From the cell containing the given text, extract its center point as (X, Y) coordinate. 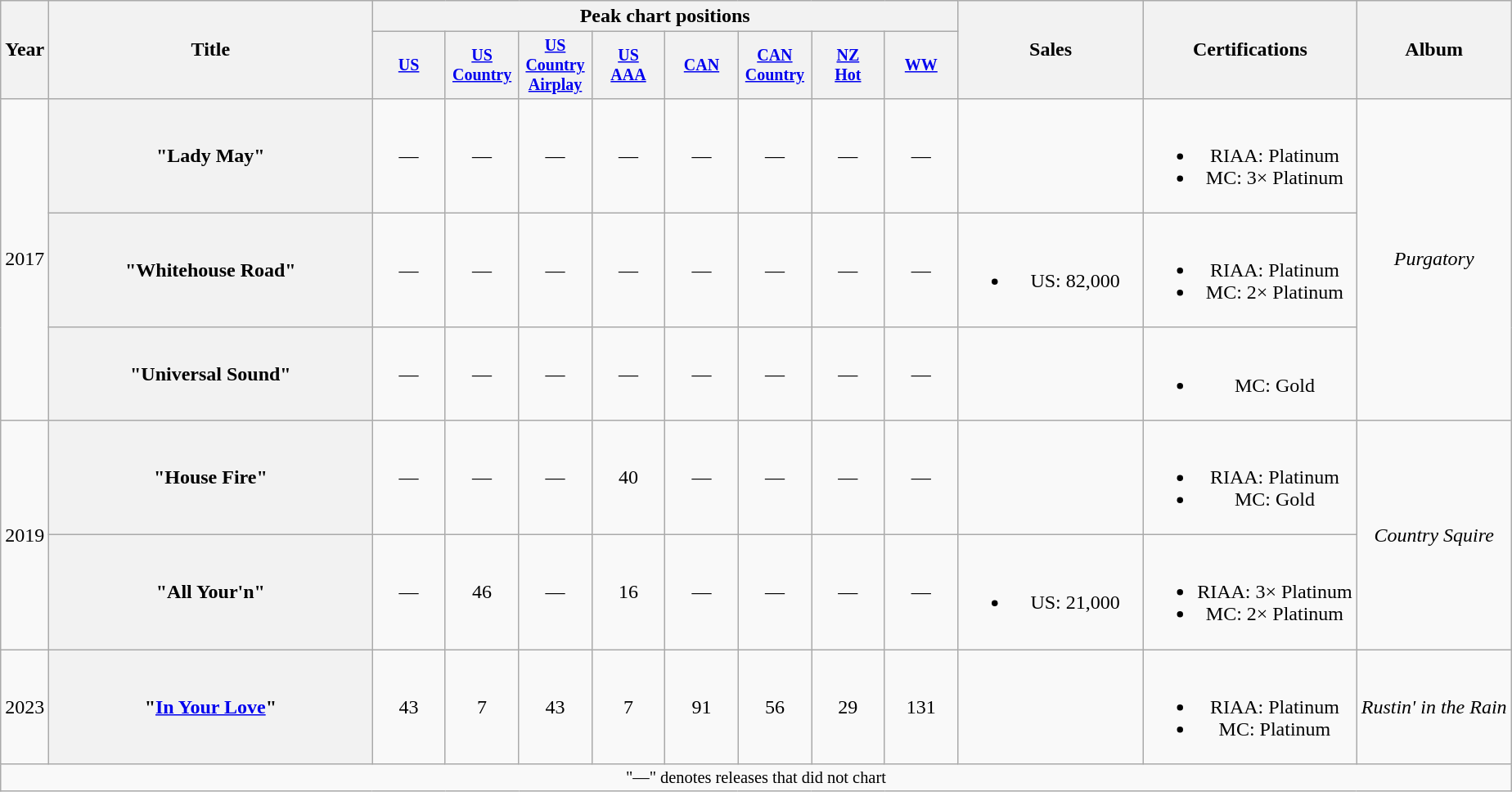
NZHot (848, 65)
MC: Gold (1250, 373)
US: 21,000 (1051, 592)
Peak chart positions (665, 16)
"—" denotes releases that did not chart (756, 778)
Purgatory (1433, 259)
RIAA: PlatinumMC: 3× Platinum (1250, 155)
US: 82,000 (1051, 270)
US CountryAirplay (555, 65)
US AAA (628, 65)
Certifications (1250, 50)
Country Squire (1433, 534)
Sales (1051, 50)
29 (848, 707)
"House Fire" (211, 477)
56 (774, 707)
131 (921, 707)
Album (1433, 50)
40 (628, 477)
"Universal Sound" (211, 373)
2019 (25, 534)
Year (25, 50)
RIAA: 3× PlatinumMC: 2× Platinum (1250, 592)
46 (481, 592)
RIAA: PlatinumMC: Platinum (1250, 707)
RIAA: PlatinumMC: 2× Platinum (1250, 270)
91 (702, 707)
RIAA: PlatinumMC: Gold (1250, 477)
"Whitehouse Road" (211, 270)
US (409, 65)
"Lady May" (211, 155)
WW (921, 65)
Title (211, 50)
2017 (25, 259)
"All Your'n" (211, 592)
CANCountry (774, 65)
CAN (702, 65)
2023 (25, 707)
16 (628, 592)
US Country (481, 65)
"In Your Love" (211, 707)
Rustin' in the Rain (1433, 707)
